Locate the cell with the specified text and output its (X, Y) center coordinate. 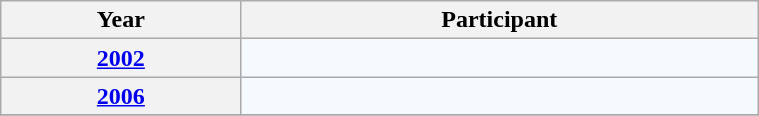
2006 (121, 96)
Year (121, 20)
Participant (500, 20)
2002 (121, 58)
